Detect which cell encompasses the target text, then output its (X, Y) center coordinate. 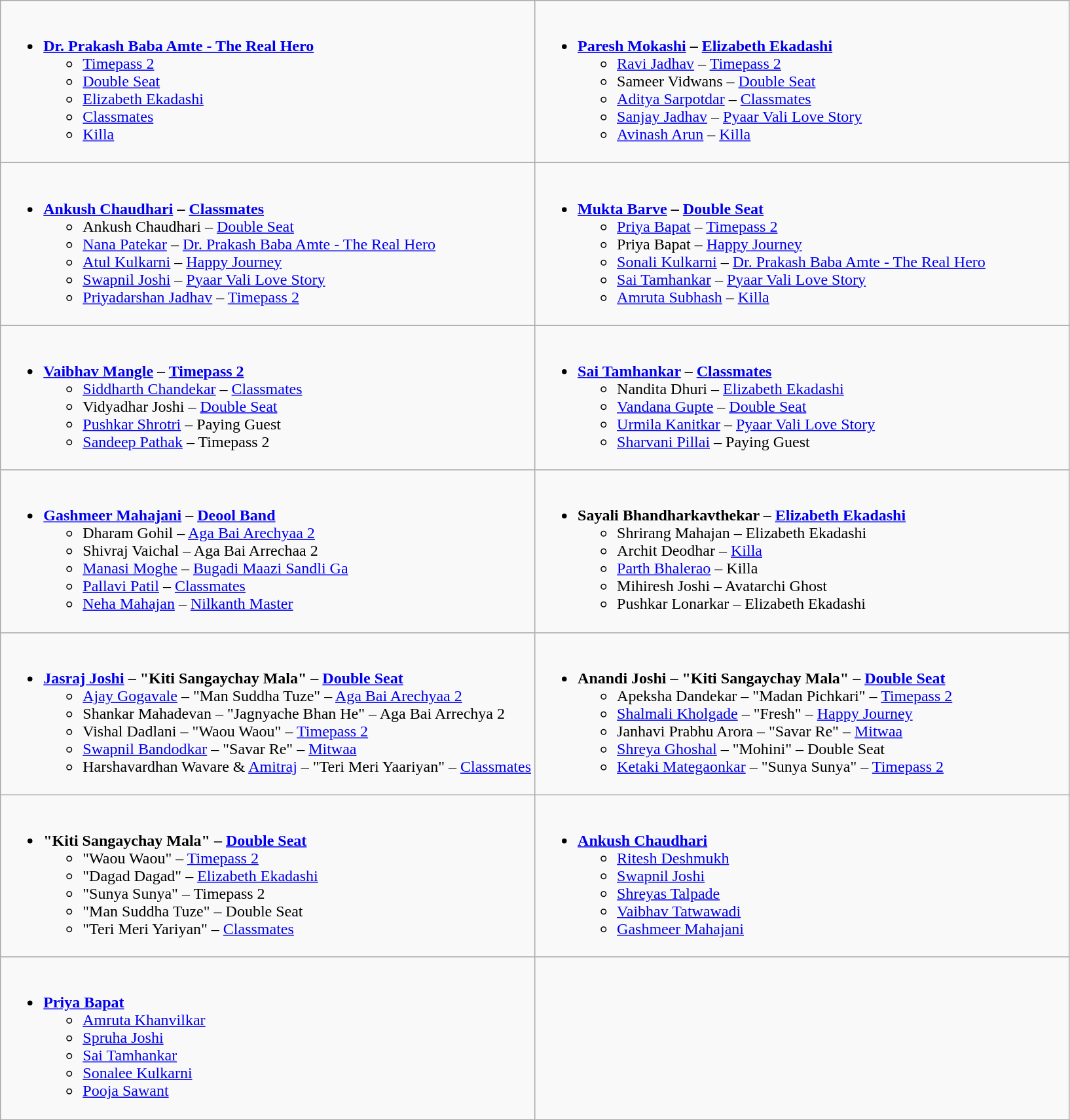
Priya BapatAmruta KhanvilkarSpruha JoshiSai TamhankarSonalee KulkarniPooja Sawant (268, 1038)
Vaibhav Mangle – Timepass 2Siddharth Chandekar – ClassmatesVidyadhar Joshi – Double SeatPushkar Shrotri – Paying GuestSandeep Pathak – Timepass 2 (268, 398)
Dr. Prakash Baba Amte - The Real HeroTimepass 2Double SeatElizabeth EkadashiClassmatesKilla (268, 82)
Ankush ChaudhariRitesh DeshmukhSwapnil JoshiShreyas TalpadeVaibhav TatwawadiGashmeer Mahajani (802, 876)
